Locate the cell with the specified text and output its (X, Y) center coordinate. 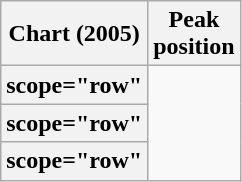
Chart (2005) (74, 34)
Peakposition (194, 34)
